Extract the (x, y) coordinate from the center of the cell holding the provided text.  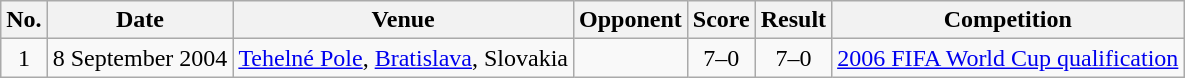
2006 FIFA World Cup qualification (1008, 58)
Tehelné Pole, Bratislava, Slovakia (404, 58)
Competition (1008, 20)
Venue (404, 20)
Opponent (631, 20)
1 (24, 58)
No. (24, 20)
8 September 2004 (140, 58)
Date (140, 20)
Result (793, 20)
Score (721, 20)
